From the cell containing the given text, extract its center point as (X, Y) coordinate. 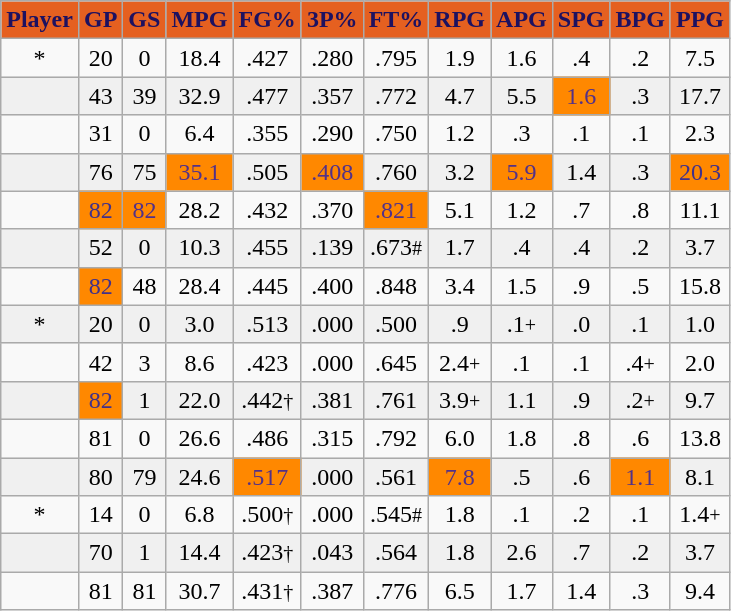
.1+ (522, 324)
.673# (396, 248)
.545# (396, 515)
2.0 (700, 362)
6.4 (200, 134)
80 (100, 477)
.381 (332, 400)
.043 (332, 553)
1.0 (700, 324)
.848 (396, 286)
7.5 (700, 58)
GS (144, 20)
6.0 (460, 438)
5.9 (522, 172)
.761 (396, 400)
.455 (267, 248)
SPG (581, 20)
17.7 (700, 96)
3.2 (460, 172)
APG (522, 20)
.387 (332, 591)
.2+ (640, 400)
24.6 (200, 477)
Player (40, 20)
8.1 (700, 477)
.0 (581, 324)
76 (100, 172)
52 (100, 248)
11.1 (700, 210)
.423† (267, 553)
22.0 (200, 400)
.355 (267, 134)
.795 (396, 58)
28.2 (200, 210)
35.1 (200, 172)
8.6 (200, 362)
18.4 (200, 58)
9.7 (700, 400)
.750 (396, 134)
.4+ (640, 362)
.280 (332, 58)
.477 (267, 96)
RPG (460, 20)
28.4 (200, 286)
1.5 (522, 286)
79 (144, 477)
2.3 (700, 134)
.432 (267, 210)
2.6 (522, 553)
1.4+ (700, 515)
.505 (267, 172)
.564 (396, 553)
5.5 (522, 96)
.486 (267, 438)
26.6 (200, 438)
20.3 (700, 172)
FG% (267, 20)
70 (100, 553)
75 (144, 172)
43 (100, 96)
.427 (267, 58)
.442† (267, 400)
.500 (396, 324)
.370 (332, 210)
3.9+ (460, 400)
.776 (396, 591)
.445 (267, 286)
6.5 (460, 591)
.561 (396, 477)
FT% (396, 20)
.513 (267, 324)
1.9 (460, 58)
14.4 (200, 553)
.517 (267, 477)
.431† (267, 591)
.645 (396, 362)
3 (144, 362)
14 (100, 515)
MPG (200, 20)
4.7 (460, 96)
48 (144, 286)
6.8 (200, 515)
42 (100, 362)
10.3 (200, 248)
3.4 (460, 286)
2.4+ (460, 362)
32.9 (200, 96)
.139 (332, 248)
9.4 (700, 591)
.792 (396, 438)
.315 (332, 438)
30.7 (200, 591)
.500† (267, 515)
7.8 (460, 477)
.400 (332, 286)
GP (100, 20)
.290 (332, 134)
.408 (332, 172)
.821 (396, 210)
.772 (396, 96)
BPG (640, 20)
5.1 (460, 210)
15.8 (700, 286)
3P% (332, 20)
31 (100, 134)
13.8 (700, 438)
.423 (267, 362)
PPG (700, 20)
3.0 (200, 324)
39 (144, 96)
.357 (332, 96)
.760 (396, 172)
